Output the [x, y] coordinate of the center of the cell containing the given text.  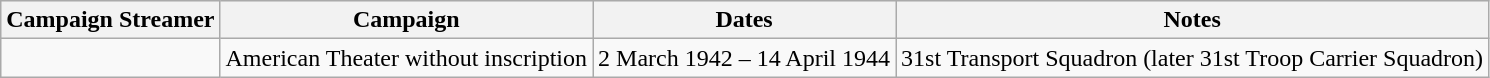
Notes [1192, 20]
American Theater without inscription [406, 58]
31st Transport Squadron (later 31st Troop Carrier Squadron) [1192, 58]
Dates [744, 20]
Campaign [406, 20]
Campaign Streamer [110, 20]
2 March 1942 – 14 April 1944 [744, 58]
